Locate the cell with the specified text and output its [X, Y] center coordinate. 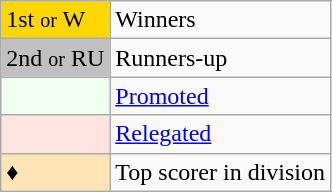
Relegated [220, 134]
1st or W [56, 20]
Winners [220, 20]
♦ [56, 172]
Runners-up [220, 58]
Top scorer in division [220, 172]
Promoted [220, 96]
2nd or RU [56, 58]
